Return the (x, y) coordinate for the center point of the cell that contains the specified text.  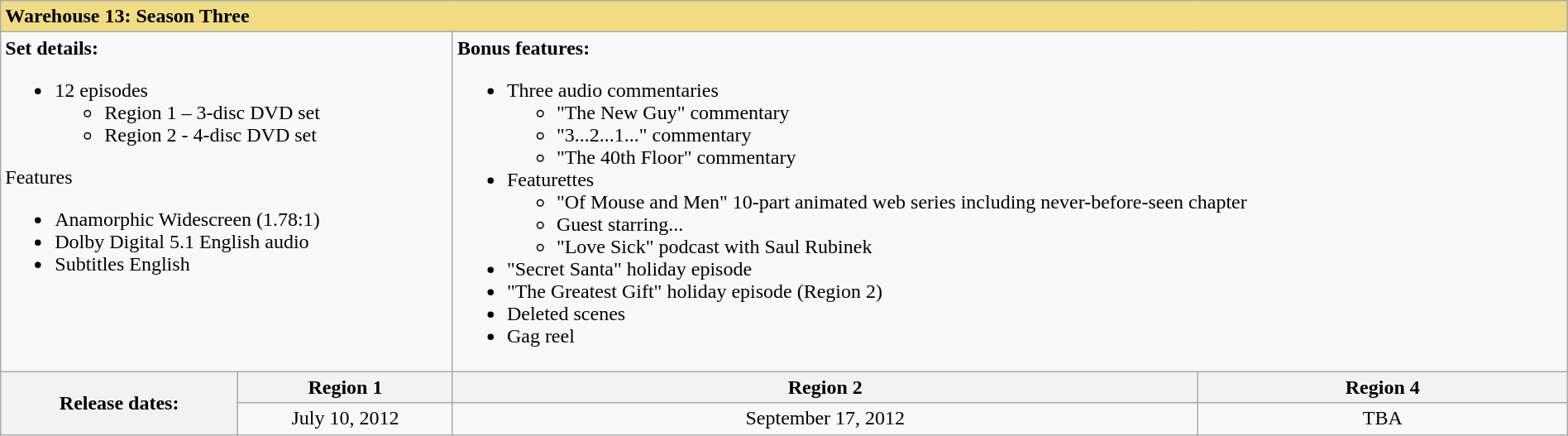
Region 1 (346, 387)
Region 4 (1383, 387)
July 10, 2012 (346, 419)
Release dates: (119, 403)
Warehouse 13: Season Three (784, 17)
Region 2 (825, 387)
TBA (1383, 419)
September 17, 2012 (825, 419)
